Determine the [x, y] coordinate at the center of the cell enclosing the given text.  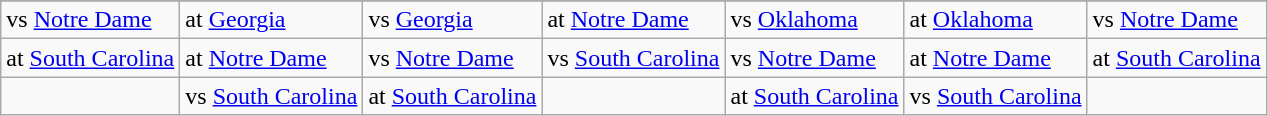
vs Oklahoma [814, 20]
at Oklahoma [996, 20]
at Georgia [272, 20]
vs Georgia [452, 20]
